Identify which cell holds the provided text, then report its (x, y) central coordinate. 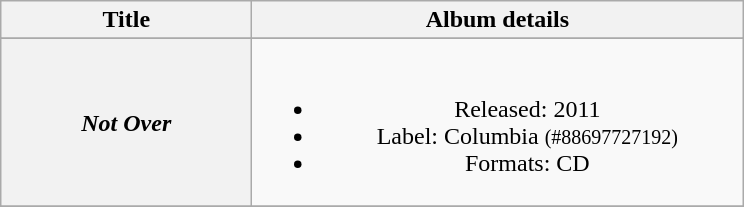
Album details (498, 20)
Not Over (126, 122)
Title (126, 20)
Released: 2011Label: Columbia (#88697727192)Formats: CD (498, 122)
